Extract the (X, Y) coordinate from the center of the cell holding the provided text.  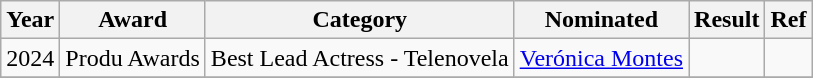
Produ Awards (133, 58)
Result (727, 20)
Award (133, 20)
Category (360, 20)
Year (30, 20)
Ref (788, 20)
2024 (30, 58)
Best Lead Actress - Telenovela (360, 58)
Verónica Montes (601, 58)
Nominated (601, 20)
